Provide the [x, y] coordinate of the cell's center where the given text is located.  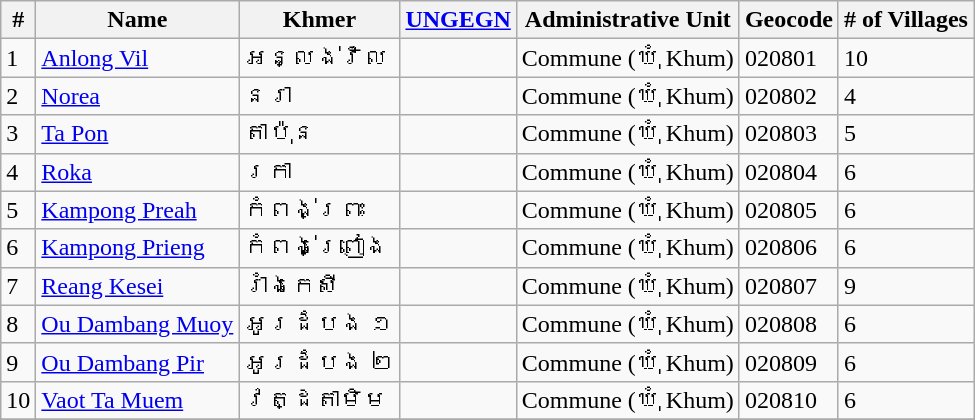
Norea [138, 96]
Kampong Preah [138, 210]
Reang Kesei [138, 286]
020801 [788, 58]
Ou Dambang Pir [138, 362]
020804 [788, 172]
020809 [788, 362]
2 [18, 96]
020807 [788, 286]
# [18, 20]
020803 [788, 134]
Khmer [320, 20]
Roka [138, 172]
020808 [788, 324]
កំពង់ព្រះ [320, 210]
7 [18, 286]
Anlong Vil [138, 58]
# of Villages [906, 20]
Administrative Unit [628, 20]
1 [18, 58]
រាំងកេសី [320, 286]
Vaot Ta Muem [138, 400]
UNGEGN [458, 20]
នរា [320, 96]
វត្ដតាមិម [320, 400]
Name [138, 20]
អូរដំបង ២ [320, 362]
រកា [320, 172]
អូរដំបង ១ [320, 324]
8 [18, 324]
3 [18, 134]
តាប៉ុន [320, 134]
020810 [788, 400]
020805 [788, 210]
020806 [788, 248]
អន្លង់វិល [320, 58]
Ta Pon [138, 134]
Geocode [788, 20]
Kampong Prieng [138, 248]
Ou Dambang Muoy [138, 324]
កំពង់ព្រៀង [320, 248]
020802 [788, 96]
